Capture the cell that displays the provided text and extract its (X, Y) central coordinate. 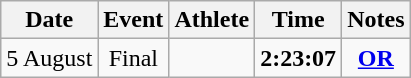
Event (134, 20)
Time (298, 20)
OR (376, 58)
Athlete (212, 20)
Date (50, 20)
Final (134, 58)
5 August (50, 58)
2:23:07 (298, 58)
Notes (376, 20)
